For the text-containing cell, return its midpoint in [x, y] coordinate format. 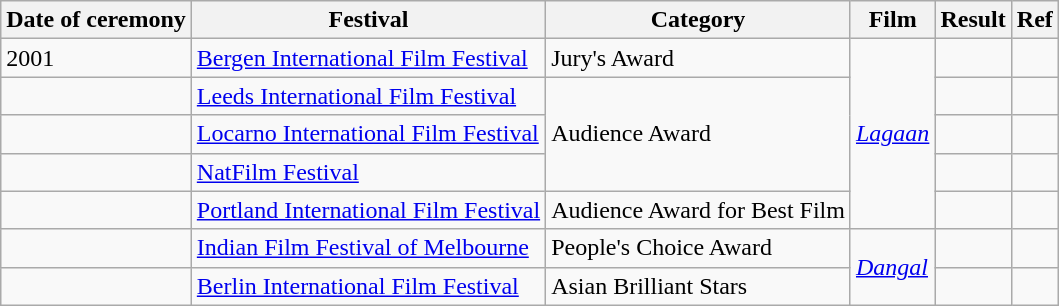
Asian Brilliant Stars [698, 286]
Bergen International Film Festival [368, 58]
Film [892, 20]
Locarno International Film Festival [368, 134]
NatFilm Festival [368, 172]
Lagaan [892, 134]
Audience Award for Best Film [698, 210]
Result [973, 20]
Indian Film Festival of Melbourne [368, 248]
Category [698, 20]
People's Choice Award [698, 248]
Berlin International Film Festival [368, 286]
Festival [368, 20]
Audience Award [698, 134]
Jury's Award [698, 58]
Portland International Film Festival [368, 210]
Ref [1034, 20]
Dangal [892, 267]
Date of ceremony [96, 20]
2001 [96, 58]
Leeds International Film Festival [368, 96]
